Provide the [X, Y] coordinate of the cell's center where the given text is located.  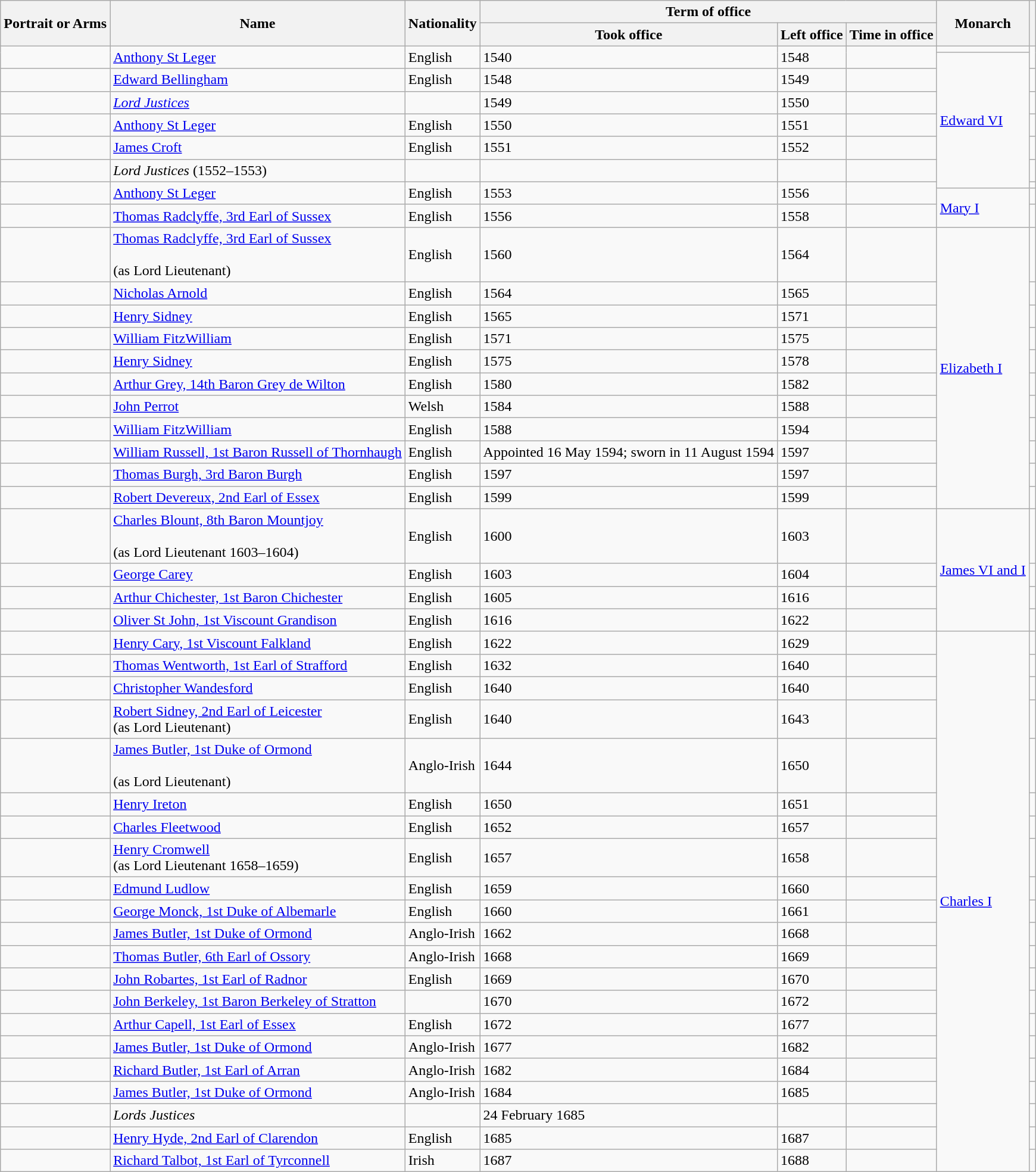
1580 [629, 384]
1553 [629, 193]
1688 [812, 1161]
Lords Justices [258, 1115]
1604 [812, 575]
1651 [812, 805]
Thomas Butler, 6th Earl of Ossory [258, 956]
Mary I [982, 207]
1643 [812, 718]
24 February 1685 [629, 1115]
Welsh [442, 407]
George Carey [258, 575]
1540 [629, 57]
James Butler, 1st Duke of Ormond(as Lord Lieutenant) [258, 766]
1644 [629, 766]
James VI and I [982, 570]
Christopher Wandesford [258, 688]
Nationality [442, 23]
1560 [629, 254]
Appointed 16 May 1594; sworn in 11 August 1594 [629, 452]
Nicholas Arnold [258, 293]
John Perrot [258, 407]
Richard Butler, 1st Earl of Arran [258, 1070]
John Robartes, 1st Earl of Radnor [258, 979]
Oliver St John, 1st Viscount Grandison [258, 620]
1578 [812, 361]
Richard Talbot, 1st Earl of Tyrconnell [258, 1161]
Arthur Capell, 1st Earl of Essex [258, 1024]
1558 [812, 216]
Henry Ireton [258, 805]
George Monck, 1st Duke of Albemarle [258, 911]
1600 [629, 536]
Charles I [982, 902]
1629 [812, 643]
1662 [629, 934]
1659 [629, 889]
Robert Sidney, 2nd Earl of Leicester (as Lord Lieutenant) [258, 718]
1584 [629, 407]
Edmund Ludlow [258, 889]
1605 [629, 597]
Term of office [709, 12]
Henry Hyde, 2nd Earl of Clarendon [258, 1138]
James Croft [258, 148]
Robert Devereux, 2nd Earl of Essex [258, 497]
Charles Fleetwood [258, 827]
1594 [812, 429]
Thomas Radclyffe, 3rd Earl of Sussex [258, 216]
John Berkeley, 1st Baron Berkeley of Stratton [258, 1002]
Thomas Radclyffe, 3rd Earl of Sussex(as Lord Lieutenant) [258, 254]
Time in office [891, 35]
Arthur Chichester, 1st Baron Chichester [258, 597]
Took office [629, 35]
1658 [812, 858]
1552 [812, 148]
Portrait or Arms [55, 23]
Henry Cary, 1st Viscount Falkland [258, 643]
Lord Justices (1552–1553) [258, 170]
Irish [442, 1161]
1661 [812, 911]
William Russell, 1st Baron Russell of Thornhaugh [258, 452]
Lord Justices [258, 102]
Edward VI [982, 120]
Edward Bellingham [258, 80]
1582 [812, 384]
Name [258, 23]
1652 [629, 827]
Arthur Grey, 14th Baron Grey de Wilton [258, 384]
Elizabeth I [982, 368]
Thomas Burgh, 3rd Baron Burgh [258, 475]
Henry Cromwell (as Lord Lieutenant 1658–1659) [258, 858]
Thomas Wentworth, 1st Earl of Strafford [258, 665]
1632 [629, 665]
Monarch [982, 23]
Charles Blount, 8th Baron Mountjoy(as Lord Lieutenant 1603–1604) [258, 536]
Left office [812, 35]
